Provide the (X, Y) coordinate of the cell's center where the given text is located.  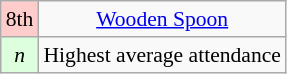
Highest average attendance (162, 55)
8th (20, 19)
n (20, 55)
Wooden Spoon (162, 19)
